Scan for the cell matching the given text and deliver its [x, y] coordinate at center. 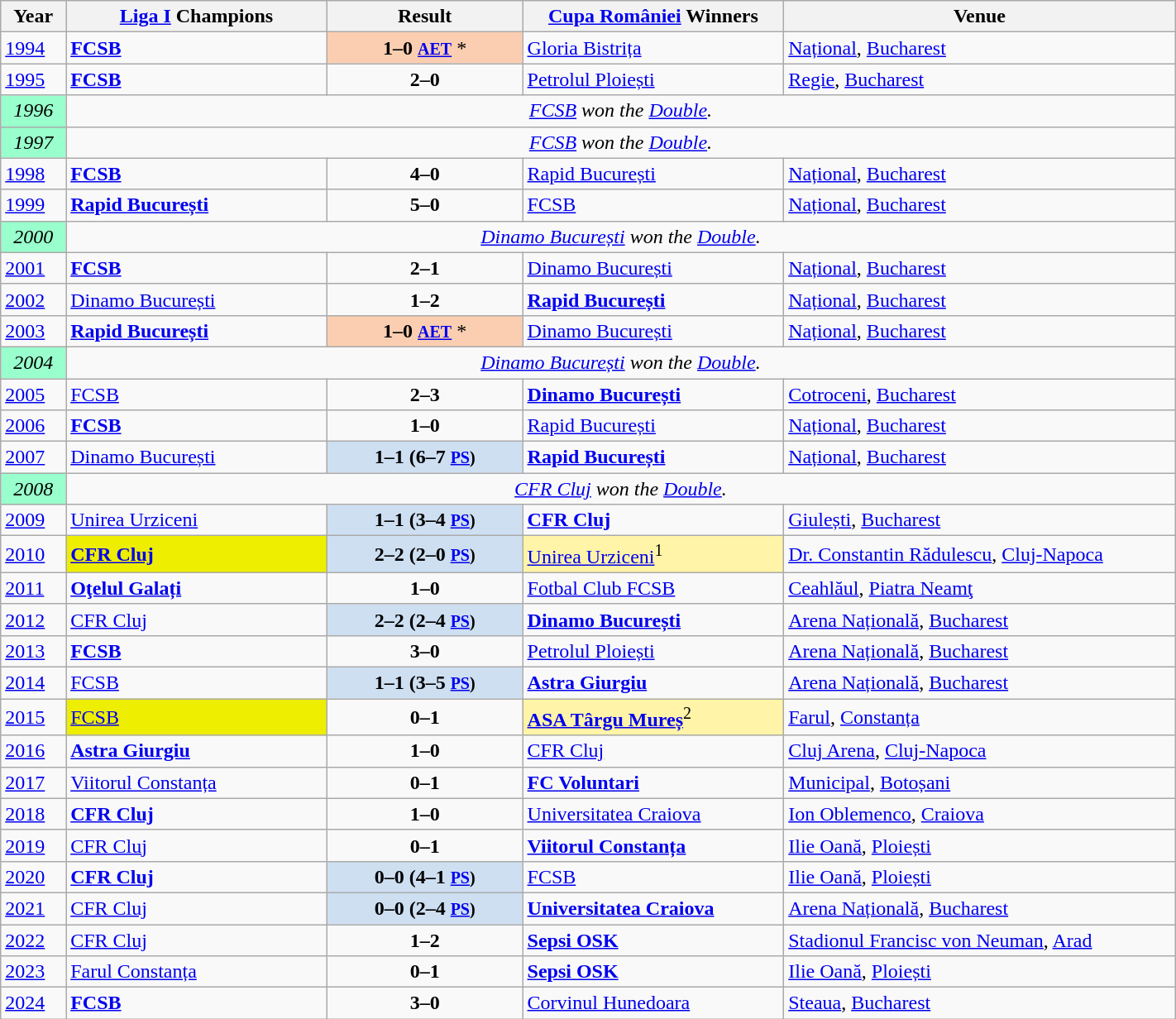
CFR Cluj won the Double. [621, 489]
2017 [33, 782]
2000 [33, 237]
2024 [33, 1003]
2021 [33, 908]
2023 [33, 972]
2008 [33, 489]
2016 [33, 751]
Year [33, 17]
0–0 (2–4 PS) [425, 908]
1–1 (6–7 PS) [425, 457]
1994 [33, 48]
5–0 [425, 205]
Giulești, Bucharest [980, 520]
Cluj Arena, Cluj-Napoca [980, 751]
2001 [33, 268]
Regie, Bucharest [980, 79]
Venue [980, 17]
1–1 (3–5 PS) [425, 683]
2022 [33, 940]
2019 [33, 845]
2–1 [425, 268]
1–1 (3–4 PS) [425, 520]
Ion Oblemenco, Craiova [980, 814]
2013 [33, 651]
2002 [33, 299]
2007 [33, 457]
2018 [33, 814]
2–3 [425, 395]
Unirea Urziceni [197, 520]
Cupa României Winners [653, 17]
Farul, Constanța [980, 718]
Steaua, Bucharest [980, 1003]
Liga I Champions [197, 17]
Fotbal Club FCSB [653, 588]
0–0 (4–1 PS) [425, 877]
1996 [33, 111]
Result [425, 17]
Unirea Urziceni1 [653, 554]
4–0 [425, 174]
Oţelul Galați [197, 588]
Cotroceni, Bucharest [980, 395]
2–2 (2–4 PS) [425, 620]
1998 [33, 174]
1995 [33, 79]
Farul Constanța [197, 972]
2005 [33, 395]
2011 [33, 588]
ASA Târgu Mureș2 [653, 718]
1999 [33, 205]
Gloria Bistrița [653, 48]
FC Voluntari [653, 782]
2004 [33, 362]
2014 [33, 683]
Municipal, Botoșani [980, 782]
2015 [33, 718]
2006 [33, 426]
2012 [33, 620]
2020 [33, 877]
Stadionul Francisc von Neuman, Arad [980, 940]
2009 [33, 520]
2–2 (2–0 PS) [425, 554]
Ceahlăul, Piatra Neamţ [980, 588]
2010 [33, 554]
1997 [33, 142]
Corvinul Hunedoara [653, 1003]
2–0 [425, 79]
2003 [33, 331]
Dr. Constantin Rădulescu, Cluj-Napoca [980, 554]
